Pinpoint the cell where the given text exists, returning its [X, Y] midpoint coordinate. 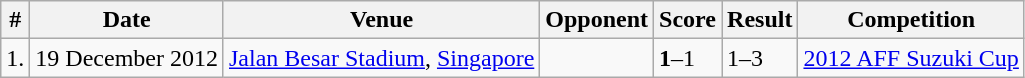
1–3 [760, 58]
Jalan Besar Stadium, Singapore [381, 58]
1–1 [688, 58]
Date [127, 20]
Competition [911, 20]
2012 AFF Suzuki Cup [911, 58]
Score [688, 20]
Venue [381, 20]
# [16, 20]
1. [16, 58]
Opponent [597, 20]
Result [760, 20]
19 December 2012 [127, 58]
